Determine the (x, y) coordinate at the center of the cell enclosing the given text.  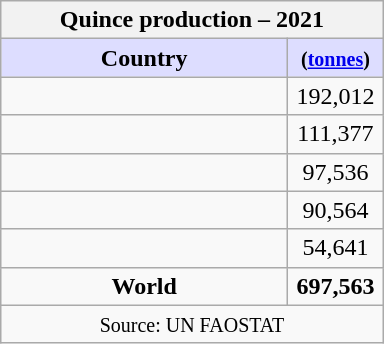
697,563 (336, 286)
54,641 (336, 248)
111,377 (336, 134)
192,012 (336, 96)
90,564 (336, 210)
Source: UN FAOSTAT (192, 324)
(tonnes) (336, 58)
Country (144, 58)
Quince production – 2021 (192, 20)
World (144, 286)
97,536 (336, 172)
